Detect which cell encompasses the target text, then output its [X, Y] center coordinate. 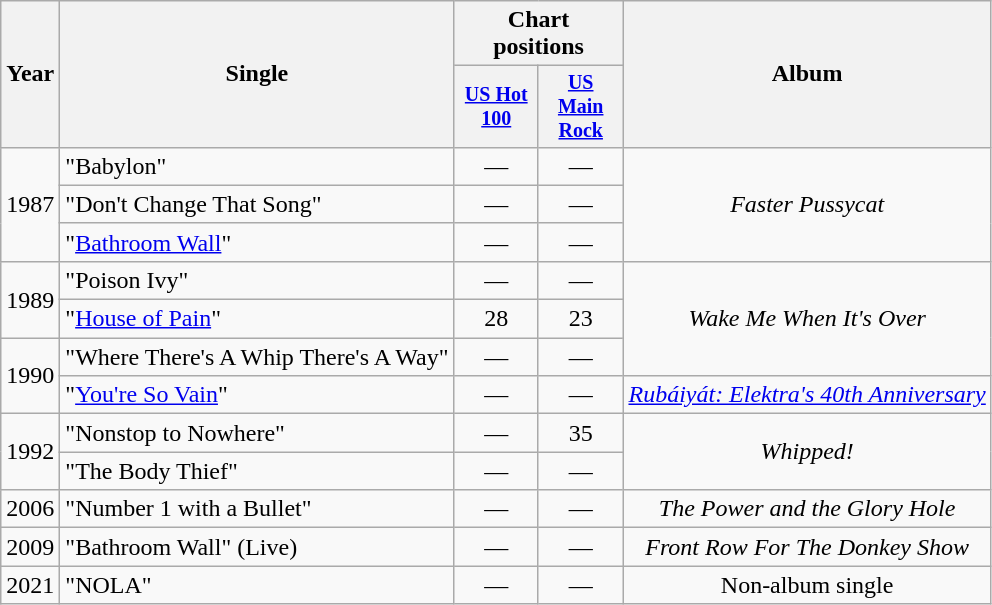
23 [580, 319]
Non-album single [807, 585]
Wake Me When It's Over [807, 318]
Chart positions [538, 34]
Single [257, 74]
"Bathroom Wall" (Live) [257, 547]
28 [496, 319]
2009 [30, 547]
US Main Rock [580, 106]
Front Row For The Donkey Show [807, 547]
Faster Pussycat [807, 204]
"Where There's A Whip There's A Way" [257, 357]
"The Body Thief" [257, 471]
The Power and the Glory Hole [807, 509]
"Babylon" [257, 166]
Album [807, 74]
1990 [30, 376]
"Poison Ivy" [257, 280]
"Number 1 with a Bullet" [257, 509]
2021 [30, 585]
Year [30, 74]
1987 [30, 204]
"Nonstop to Nowhere" [257, 433]
Rubáiyát: Elektra's 40th Anniversary [807, 395]
1989 [30, 299]
2006 [30, 509]
35 [580, 433]
Whipped! [807, 452]
"House of Pain" [257, 319]
"Bathroom Wall" [257, 242]
1992 [30, 452]
"NOLA" [257, 585]
"You're So Vain" [257, 395]
"Don't Change That Song" [257, 204]
US Hot 100 [496, 106]
